Capture the cell that displays the provided text and extract its (X, Y) central coordinate. 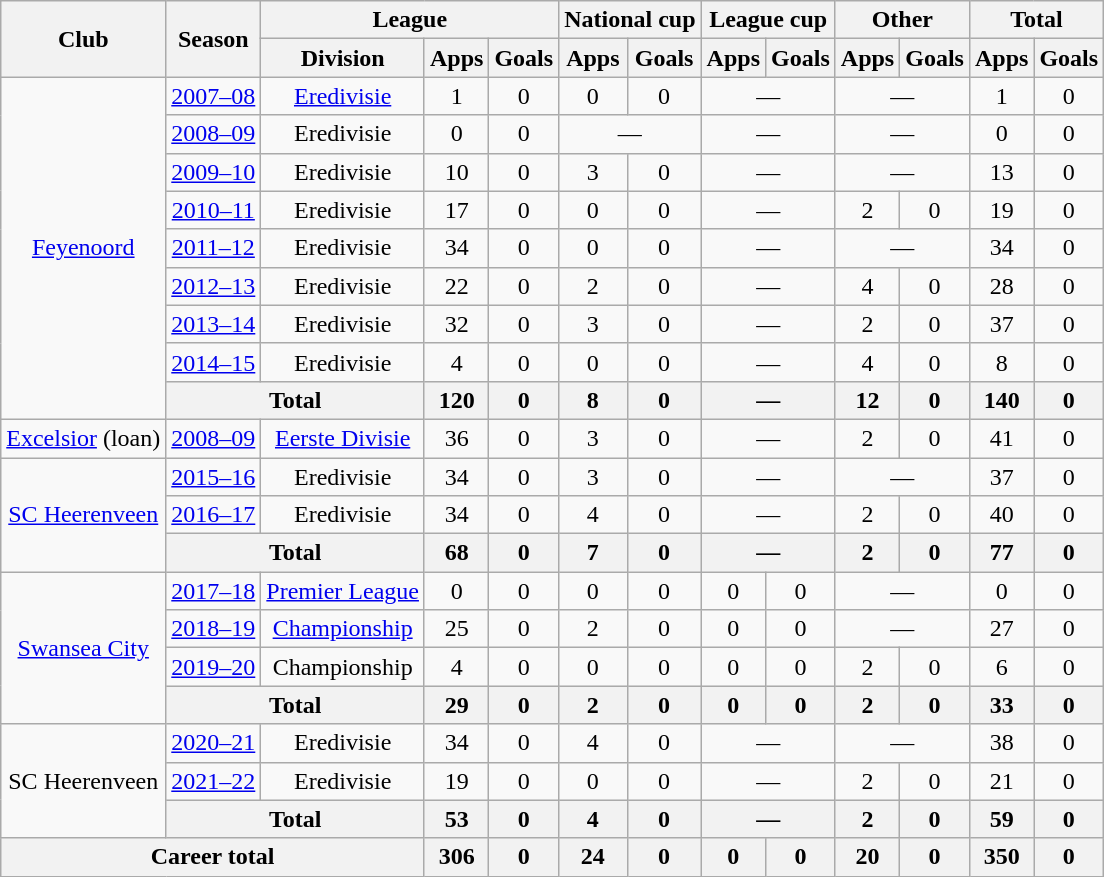
2016–17 (214, 515)
32 (456, 324)
Swansea City (84, 648)
2011–12 (214, 248)
2017–18 (214, 591)
2019–20 (214, 667)
13 (1001, 172)
10 (456, 172)
National cup (630, 20)
2012–13 (214, 286)
33 (1001, 705)
22 (456, 286)
53 (456, 819)
350 (1001, 857)
Season (214, 39)
2014–15 (214, 362)
28 (1001, 286)
29 (456, 705)
2020–21 (214, 743)
Excelsior (loan) (84, 438)
77 (1001, 553)
2015–16 (214, 477)
2007–08 (214, 96)
24 (593, 857)
21 (1001, 781)
25 (456, 629)
Club (84, 39)
38 (1001, 743)
17 (456, 210)
Career total (213, 857)
120 (456, 400)
2021–22 (214, 781)
Eerste Divisie (343, 438)
20 (867, 857)
2010–11 (214, 210)
7 (593, 553)
306 (456, 857)
12 (867, 400)
2013–14 (214, 324)
League (410, 20)
36 (456, 438)
27 (1001, 629)
140 (1001, 400)
Premier League (343, 591)
Feyenoord (84, 248)
59 (1001, 819)
41 (1001, 438)
68 (456, 553)
League cup (768, 20)
Division (343, 58)
Other (902, 20)
6 (1001, 667)
2009–10 (214, 172)
40 (1001, 515)
2018–19 (214, 629)
